Determine the (X, Y) coordinate at the center of the cell enclosing the given text.  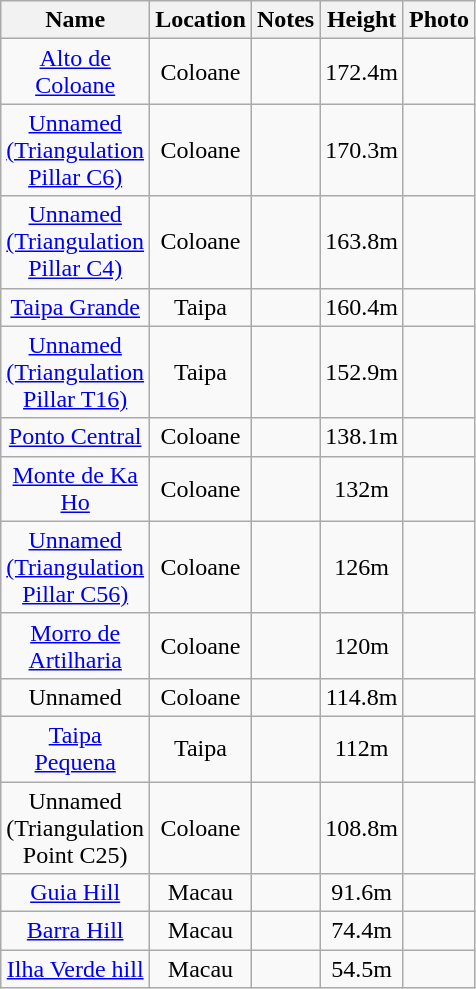
Unnamed (Triangulation Pillar C56) (76, 567)
108.8m (362, 828)
Location (201, 20)
163.8m (362, 242)
138.1m (362, 437)
Morro de Artilharia (76, 646)
120m (362, 646)
172.4m (362, 72)
Name (76, 20)
Unnamed (Triangulation Point C25) (76, 828)
Guia Hill (76, 893)
Barra Hill (76, 931)
112m (362, 748)
Unnamed (76, 697)
Ponto Central (76, 437)
126m (362, 567)
Unnamed (Triangulation Pillar T16) (76, 372)
Notes (285, 20)
Taipa Grande (76, 307)
Height (362, 20)
152.9m (362, 372)
Ilha Verde hill (76, 969)
74.4m (362, 931)
Taipa Pequena (76, 748)
91.6m (362, 893)
Unnamed (Triangulation Pillar C4) (76, 242)
114.8m (362, 697)
170.3m (362, 150)
Alto de Coloane (76, 72)
Photo (438, 20)
54.5m (362, 969)
132m (362, 488)
Unnamed (Triangulation Pillar C6) (76, 150)
160.4m (362, 307)
Monte de Ka Ho (76, 488)
